Search for the cell housing the specified text and yield its [X, Y] center coordinate. 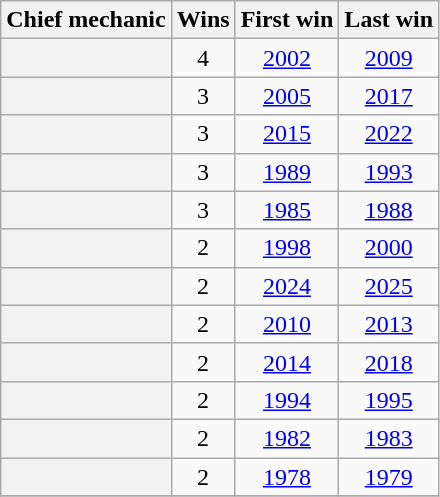
1994 [287, 400]
4 [203, 58]
2005 [287, 96]
2014 [287, 362]
1995 [389, 400]
1983 [389, 438]
1982 [287, 438]
First win [287, 20]
1998 [287, 248]
2013 [389, 324]
2002 [287, 58]
2017 [389, 96]
2018 [389, 362]
1988 [389, 210]
2000 [389, 248]
Chief mechanic [86, 20]
1978 [287, 477]
2025 [389, 286]
Wins [203, 20]
Last win [389, 20]
2022 [389, 134]
2015 [287, 134]
1989 [287, 172]
1993 [389, 172]
1979 [389, 477]
2024 [287, 286]
1985 [287, 210]
2009 [389, 58]
2010 [287, 324]
